Determine the [X, Y] coordinate at the center of the cell enclosing the given text.  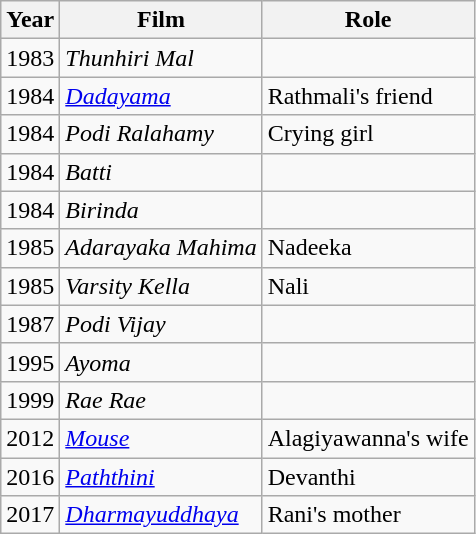
Ayoma [161, 362]
1995 [30, 362]
1987 [30, 324]
Nadeeka [368, 248]
Adarayaka Mahima [161, 248]
Thunhiri Mal [161, 58]
Varsity Kella [161, 286]
1999 [30, 400]
Rae Rae [161, 400]
Batti [161, 172]
2012 [30, 438]
Paththini [161, 477]
Rathmali's friend [368, 96]
Birinda [161, 210]
Podi Vijay [161, 324]
2016 [30, 477]
Rani's mother [368, 515]
Devanthi [368, 477]
Year [30, 20]
Nali [368, 286]
Mouse [161, 438]
Film [161, 20]
Dadayama [161, 96]
Crying girl [368, 134]
2017 [30, 515]
Dharmayuddhaya [161, 515]
Role [368, 20]
Podi Ralahamy [161, 134]
1983 [30, 58]
Alagiyawanna's wife [368, 438]
